Find where the given text appears and provide that cell's center as [X, Y] coordinate. 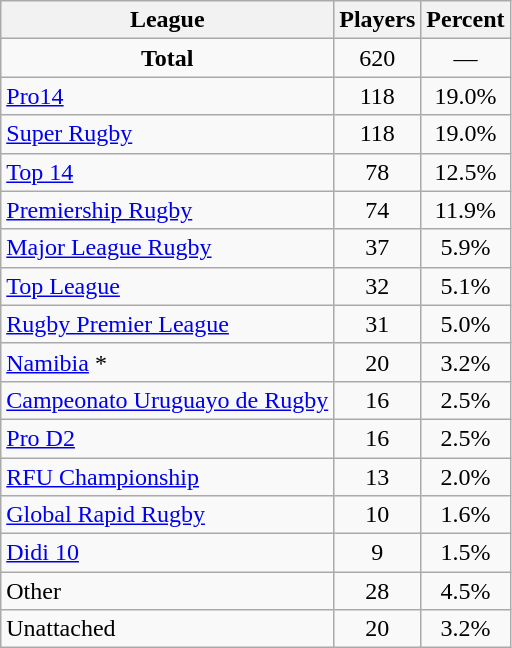
Pro D2 [168, 438]
78 [378, 172]
10 [378, 515]
Other [168, 591]
Rugby Premier League [168, 324]
13 [378, 477]
12.5% [466, 172]
2.0% [466, 477]
— [466, 58]
Unattached [168, 629]
1.5% [466, 553]
1.6% [466, 515]
31 [378, 324]
Percent [466, 20]
Top League [168, 286]
28 [378, 591]
9 [378, 553]
4.5% [466, 591]
74 [378, 210]
Pro14 [168, 96]
Didi 10 [168, 553]
37 [378, 248]
Total [168, 58]
RFU Championship [168, 477]
620 [378, 58]
Global Rapid Rugby [168, 515]
Premiership Rugby [168, 210]
Players [378, 20]
11.9% [466, 210]
League [168, 20]
5.1% [466, 286]
5.9% [466, 248]
Top 14 [168, 172]
Namibia * [168, 362]
5.0% [466, 324]
Campeonato Uruguayo de Rugby [168, 400]
Major League Rugby [168, 248]
32 [378, 286]
Super Rugby [168, 134]
